Return the (X, Y) coordinate for the center point of the cell that contains the specified text.  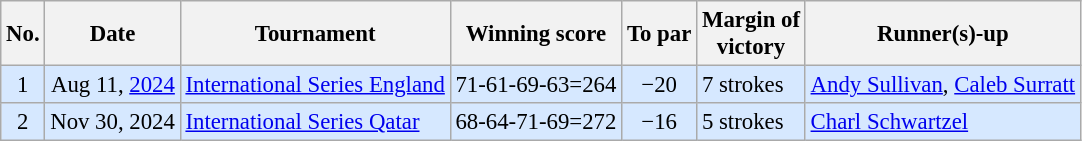
Nov 30, 2024 (112, 122)
Date (112, 34)
2 (23, 122)
−16 (660, 122)
Winning score (536, 34)
Charl Schwartzel (942, 122)
Runner(s)-up (942, 34)
International Series England (315, 85)
1 (23, 85)
Tournament (315, 34)
−20 (660, 85)
68-64-71-69=272 (536, 122)
International Series Qatar (315, 122)
No. (23, 34)
7 strokes (752, 85)
71-61-69-63=264 (536, 85)
Margin ofvictory (752, 34)
Andy Sullivan, Caleb Surratt (942, 85)
5 strokes (752, 122)
To par (660, 34)
Aug 11, 2024 (112, 85)
